Identify which cell holds the provided text, then report its [x, y] central coordinate. 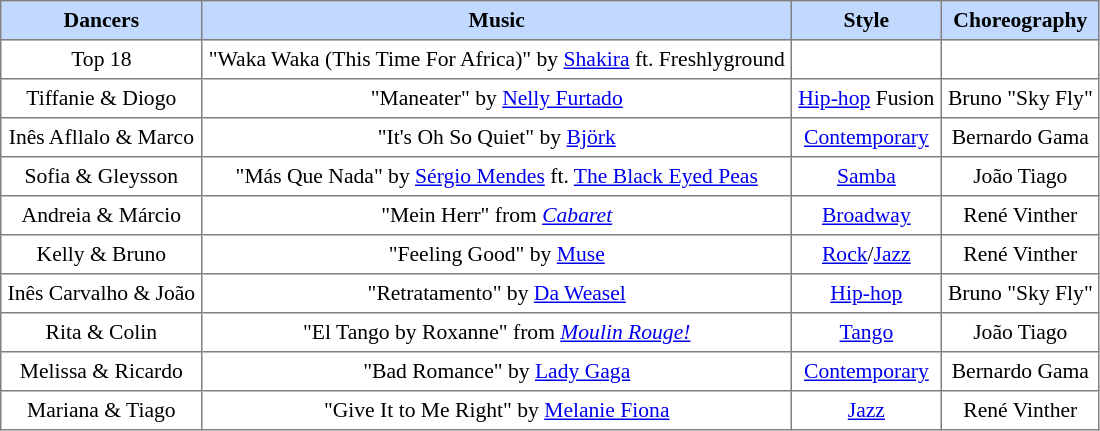
Inês Afllalo & Marco [102, 138]
Hip-hop Fusion [867, 98]
Style [867, 20]
Dancers [102, 20]
Top 18 [102, 60]
Choreography [1020, 20]
Rita & Colin [102, 332]
Kelly & Bruno [102, 254]
Samba [867, 176]
Broadway [867, 216]
"Bad Romance" by Lady Gaga [497, 372]
"Más Que Nada" by Sérgio Mendes ft. The Black Eyed Peas [497, 176]
Rock/Jazz [867, 254]
Sofia & Gleysson [102, 176]
"Waka Waka (This Time For Africa)" by Shakira ft. Freshlyground [497, 60]
"Give It to Me Right" by Melanie Fiona [497, 410]
"Feeling Good" by Muse [497, 254]
Hip-hop [867, 294]
Mariana & Tiago [102, 410]
Andreia & Márcio [102, 216]
Jazz [867, 410]
Melissa & Ricardo [102, 372]
"Maneater" by Nelly Furtado [497, 98]
"It's Oh So Quiet" by Björk [497, 138]
Inês Carvalho & João [102, 294]
Tango [867, 332]
"Retratamento" by Da Weasel [497, 294]
"El Tango by Roxanne" from Moulin Rouge! [497, 332]
"Mein Herr" from Cabaret [497, 216]
Music [497, 20]
Tiffanie & Diogo [102, 98]
